Locate the cell with the specified text and output its [x, y] center coordinate. 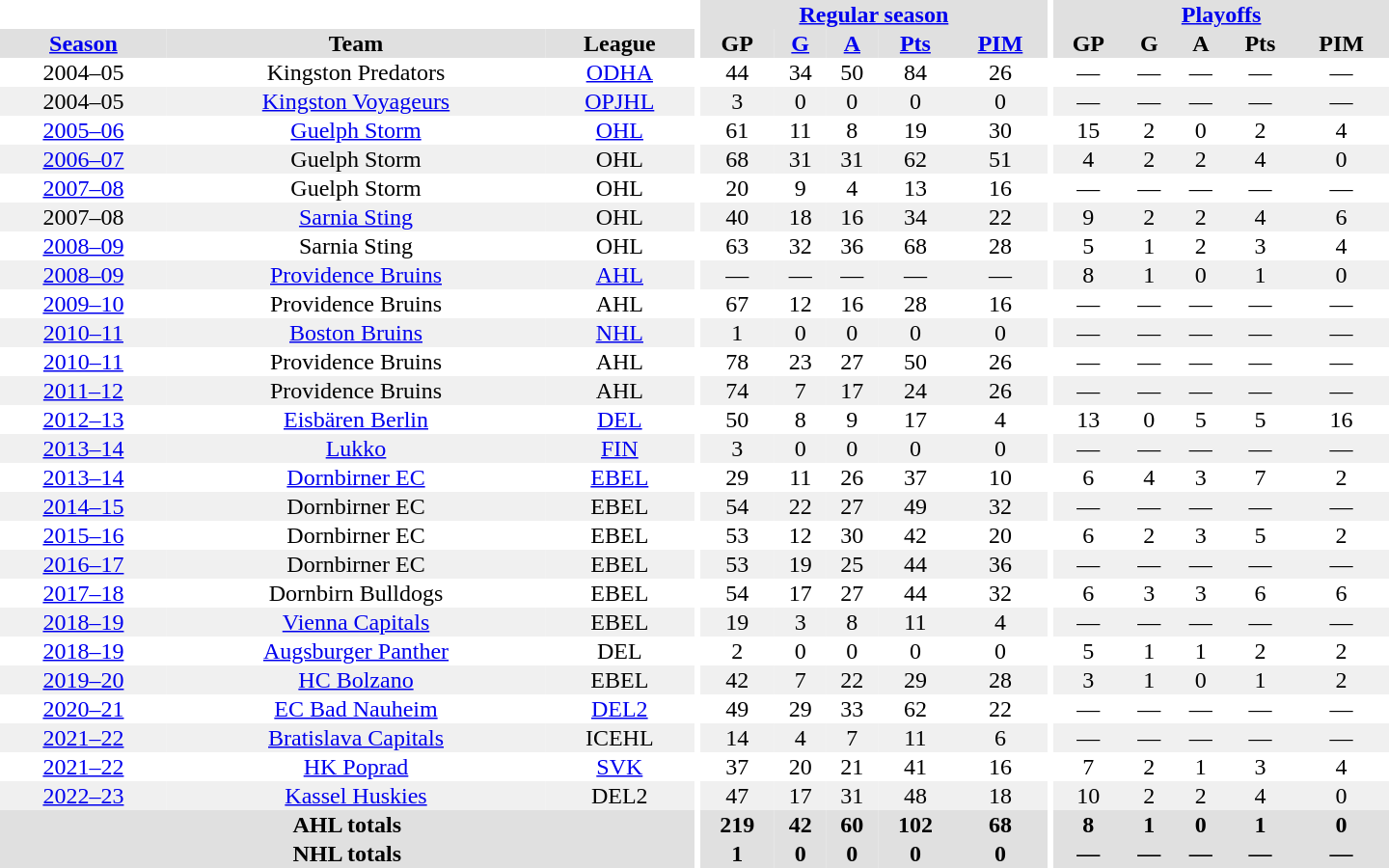
63 [737, 246]
47 [737, 796]
Boston Bruins [356, 333]
NHL [619, 333]
33 [853, 709]
Bratislava Capitals [356, 738]
102 [914, 825]
51 [1001, 159]
2020–21 [83, 709]
15 [1088, 130]
Lukko [356, 448]
2006–07 [83, 159]
41 [914, 767]
23 [801, 362]
2016–17 [83, 564]
Season [83, 43]
78 [737, 362]
ODHA [619, 72]
Regular season [874, 14]
Kingston Predators [356, 72]
Playoffs [1221, 14]
67 [737, 304]
74 [737, 391]
HC Bolzano [356, 680]
2019–20 [83, 680]
219 [737, 825]
61 [737, 130]
Kassel Huskies [356, 796]
2017–18 [83, 593]
40 [737, 217]
2014–15 [83, 506]
Kingston Voyageurs [356, 101]
Team [356, 43]
2005–06 [83, 130]
2009–10 [83, 304]
21 [853, 767]
OPJHL [619, 101]
48 [914, 796]
Eisbären Berlin [356, 420]
2015–16 [83, 535]
Dornbirn Bulldogs [356, 593]
2011–12 [83, 391]
2022–23 [83, 796]
Augsburger Panther [356, 651]
EC Bad Nauheim [356, 709]
25 [853, 564]
60 [853, 825]
2012–13 [83, 420]
Vienna Capitals [356, 622]
SVK [619, 767]
84 [914, 72]
FIN [619, 448]
NHL totals [347, 854]
League [619, 43]
HK Poprad [356, 767]
24 [914, 391]
ICEHL [619, 738]
14 [737, 738]
AHL totals [347, 825]
